Scan for the cell matching the given text and deliver its (X, Y) coordinate at center. 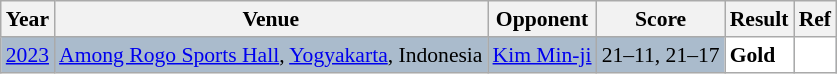
21–11, 21–17 (661, 55)
Gold (760, 55)
Opponent (542, 19)
Ref (815, 19)
Venue (270, 19)
Year (28, 19)
Result (760, 19)
2023 (28, 55)
Kim Min-ji (542, 55)
Among Rogo Sports Hall, Yogyakarta, Indonesia (270, 55)
Score (661, 19)
